For the text-containing cell, return its midpoint in (X, Y) coordinate format. 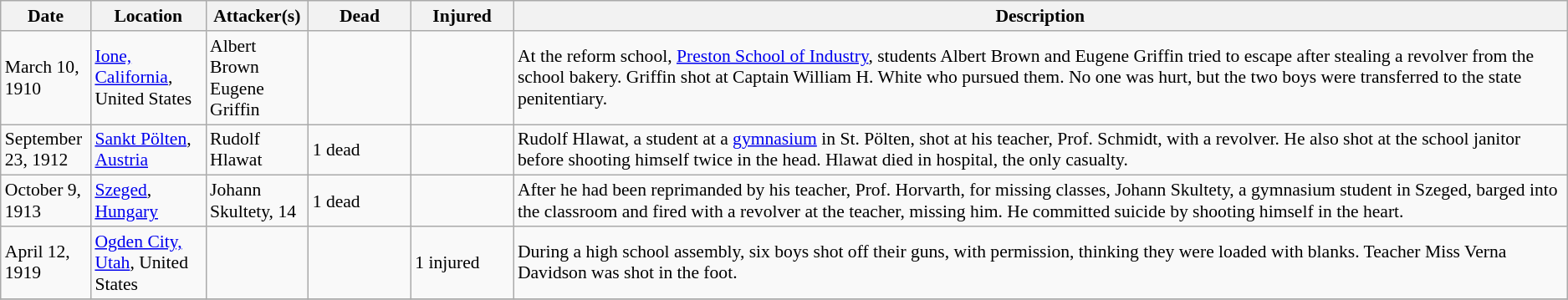
Albert BrownEugene Griffin (258, 78)
Dead (360, 16)
Injured (462, 16)
Johann Skultety, 14 (258, 201)
Description (1040, 16)
Rudolf Hlawat (258, 150)
March 10, 1910 (46, 78)
Date (46, 16)
Ione, California, United States (148, 78)
September 23, 1912 (46, 150)
Szeged, Hungary (148, 201)
Sankt Pölten, Austria (148, 150)
October 9, 1913 (46, 201)
Location (148, 16)
Ogden City, Utah, United States (148, 262)
April 12, 1919 (46, 262)
Attacker(s) (258, 16)
1 injured (462, 262)
